Extract the [x, y] coordinate from the center of the cell holding the provided text.  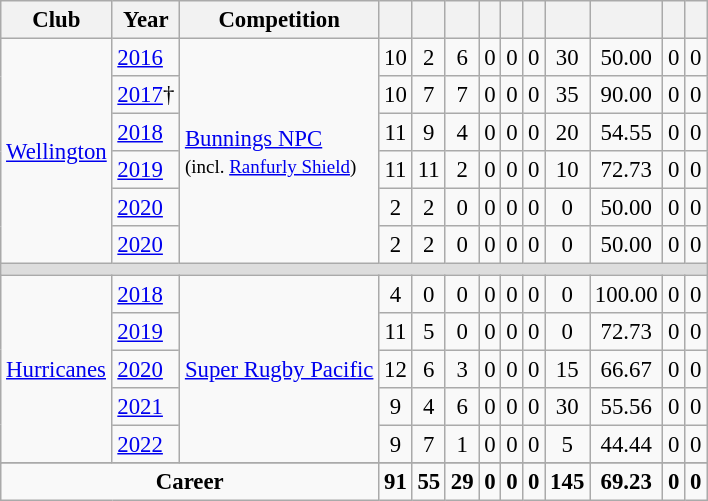
2022 [146, 444]
66.67 [626, 369]
20 [568, 133]
12 [396, 369]
145 [568, 482]
Super Rugby Pacific [280, 369]
55 [428, 482]
Wellington [56, 152]
15 [568, 369]
69.23 [626, 482]
1 [462, 444]
Hurricanes [56, 369]
Year [146, 20]
100.00 [626, 294]
3 [462, 369]
29 [462, 482]
44.44 [626, 444]
Club [56, 20]
Career [190, 482]
Bunnings NPC(incl. Ranfurly Shield) [280, 152]
2016 [146, 58]
35 [568, 95]
90.00 [626, 95]
55.56 [626, 406]
91 [396, 482]
54.55 [626, 133]
Competition [280, 20]
2017† [146, 95]
2021 [146, 406]
